Capture the cell that displays the provided text and extract its [X, Y] central coordinate. 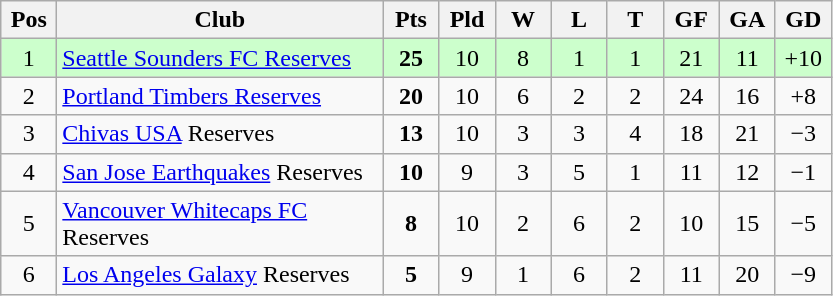
−9 [803, 275]
Club [220, 20]
Portland Timbers Reserves [220, 96]
Los Angeles Galaxy Reserves [220, 275]
25 [411, 58]
16 [747, 96]
Pos [29, 20]
T [635, 20]
San Jose Earthquakes Reserves [220, 172]
12 [747, 172]
−1 [803, 172]
+10 [803, 58]
18 [691, 134]
−5 [803, 224]
24 [691, 96]
Pts [411, 20]
Seattle Sounders FC Reserves [220, 58]
Vancouver Whitecaps FC Reserves [220, 224]
15 [747, 224]
Pld [467, 20]
13 [411, 134]
+8 [803, 96]
GA [747, 20]
−3 [803, 134]
L [579, 20]
Chivas USA Reserves [220, 134]
GF [691, 20]
GD [803, 20]
W [523, 20]
